Pinpoint the cell where the given text exists, returning its [X, Y] midpoint coordinate. 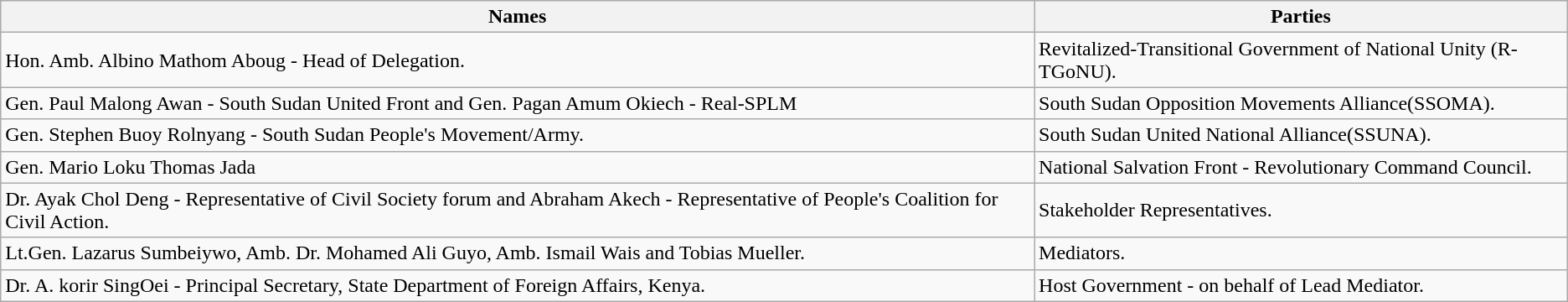
South Sudan Opposition Movements Alliance(SSOMA). [1302, 103]
Hon. Amb. Albino Mathom Aboug - Head of Delegation. [518, 60]
Host Government - on behalf of Lead Mediator. [1302, 285]
Gen. Mario Loku Thomas Jada [518, 167]
Gen. Paul Malong Awan - South Sudan United Front and Gen. Pagan Amum Okiech - Real-SPLM [518, 103]
Gen. Stephen Buoy Rolnyang - South Sudan People's Movement/Army. [518, 135]
Stakeholder Representatives. [1302, 210]
Names [518, 17]
Dr. Ayak Chol Deng - Representative of Civil Society forum and Abraham Akech - Representative of People's Coalition for Civil Action. [518, 210]
South Sudan United National Alliance(SSUNA). [1302, 135]
Revitalized-Transitional Government of National Unity (R-TGoNU). [1302, 60]
Parties [1302, 17]
Dr. A. korir SingOei - Principal Secretary, State Department of Foreign Affairs, Kenya. [518, 285]
National Salvation Front - Revolutionary Command Council. [1302, 167]
Mediators. [1302, 253]
Lt.Gen. Lazarus Sumbeiywo, Amb. Dr. Mohamed Ali Guyo, Amb. Ismail Wais and Tobias Mueller. [518, 253]
